Return (x, y) of the center of cell containing provided text 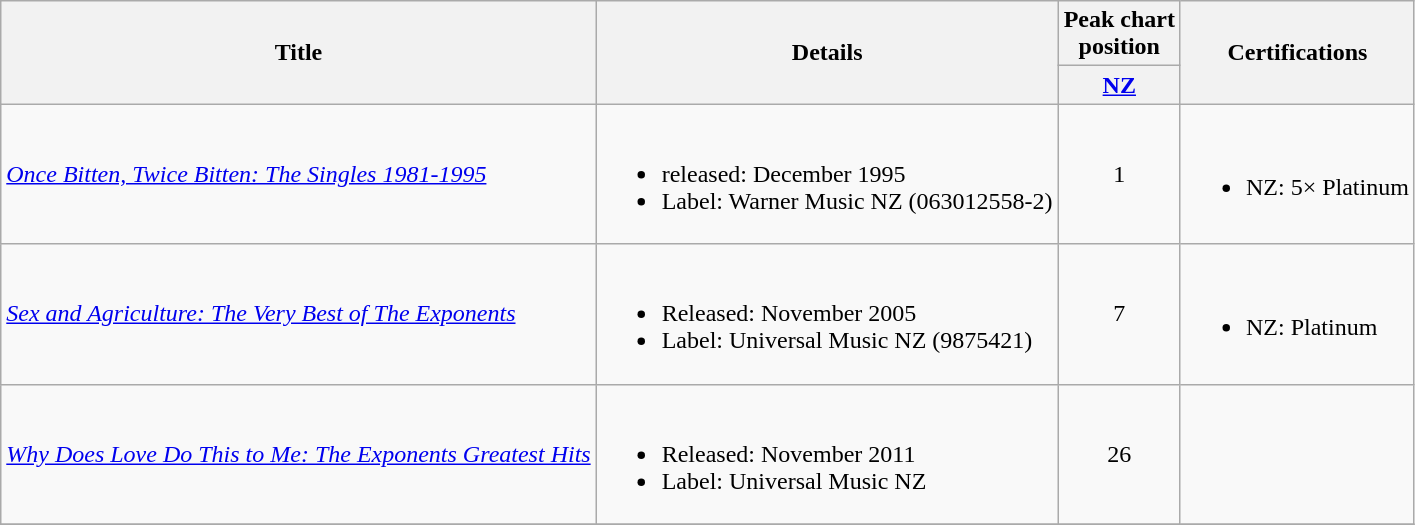
Sex and Agriculture: The Very Best of The Exponents (298, 314)
26 (1119, 454)
Peak chartposition (1119, 34)
Released: November 2005Label: Universal Music NZ (9875421) (827, 314)
NZ: Platinum (1297, 314)
Why Does Love Do This to Me: The Exponents Greatest Hits (298, 454)
NZ (1119, 85)
Certifications (1297, 52)
Released: November 2011Label: Universal Music NZ (827, 454)
1 (1119, 174)
NZ: 5× Platinum (1297, 174)
Title (298, 52)
Details (827, 52)
released: December 1995Label: Warner Music NZ (063012558-2) (827, 174)
Once Bitten, Twice Bitten: The Singles 1981-1995 (298, 174)
7 (1119, 314)
